Output the (X, Y) coordinate of the center of the cell containing the given text.  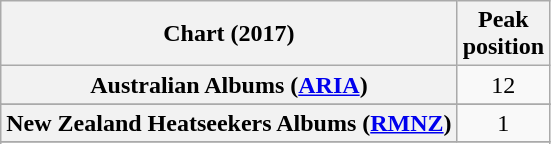
Australian Albums (ARIA) (229, 85)
1 (503, 123)
12 (503, 85)
Peak position (503, 34)
Chart (2017) (229, 34)
New Zealand Heatseekers Albums (RMNZ) (229, 123)
